Return (X, Y) of the center of cell containing provided text 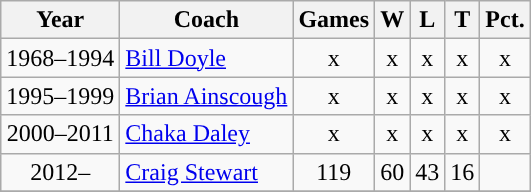
2012– (60, 172)
60 (392, 172)
Games (334, 20)
Pct. (505, 20)
Craig Stewart (206, 172)
Brian Ainscough (206, 96)
Bill Doyle (206, 58)
W (392, 20)
T (462, 20)
16 (462, 172)
Year (60, 20)
1995–1999 (60, 96)
Chaka Daley (206, 134)
119 (334, 172)
L (428, 20)
43 (428, 172)
1968–1994 (60, 58)
2000–2011 (60, 134)
Coach (206, 20)
